Search for the cell housing the specified text and yield its (x, y) center coordinate. 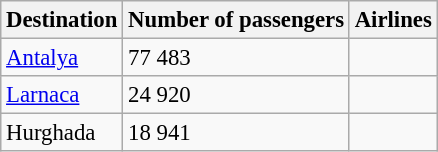
Airlines (393, 20)
Antalya (62, 58)
Larnaca (62, 95)
24 920 (236, 95)
18 941 (236, 133)
77 483 (236, 58)
Destination (62, 20)
Hurghada (62, 133)
Number of passengers (236, 20)
